Return the [X, Y] coordinate for the center point of the cell that contains the specified text.  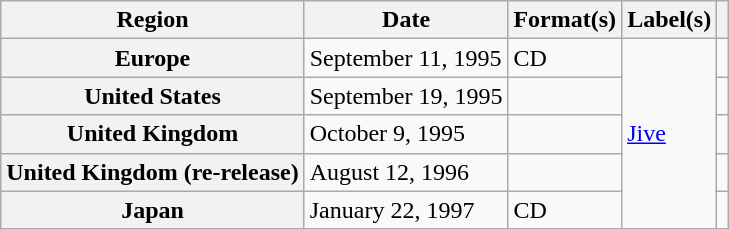
United Kingdom [152, 134]
January 22, 1997 [406, 210]
Region [152, 20]
Format(s) [565, 20]
Label(s) [670, 20]
September 19, 1995 [406, 96]
United Kingdom (re-release) [152, 172]
August 12, 1996 [406, 172]
October 9, 1995 [406, 134]
United States [152, 96]
Date [406, 20]
Jive [670, 134]
September 11, 1995 [406, 58]
Europe [152, 58]
Japan [152, 210]
